Locate the cell with the specified text and output its [x, y] center coordinate. 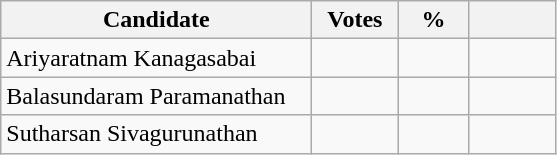
Sutharsan Sivagurunathan [156, 134]
Ariyaratnam Kanagasabai [156, 58]
% [434, 20]
Candidate [156, 20]
Votes [355, 20]
Balasundaram Paramanathan [156, 96]
